Return the (x, y) coordinate for the center point of the cell that contains the specified text.  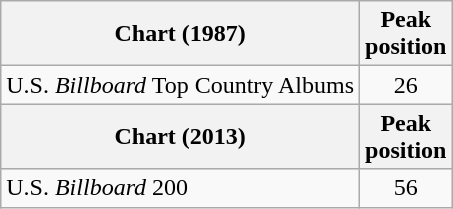
U.S. Billboard 200 (180, 188)
U.S. Billboard Top Country Albums (180, 85)
Chart (1987) (180, 34)
56 (406, 188)
Chart (2013) (180, 136)
26 (406, 85)
